Search for the cell housing the specified text and yield its (x, y) center coordinate. 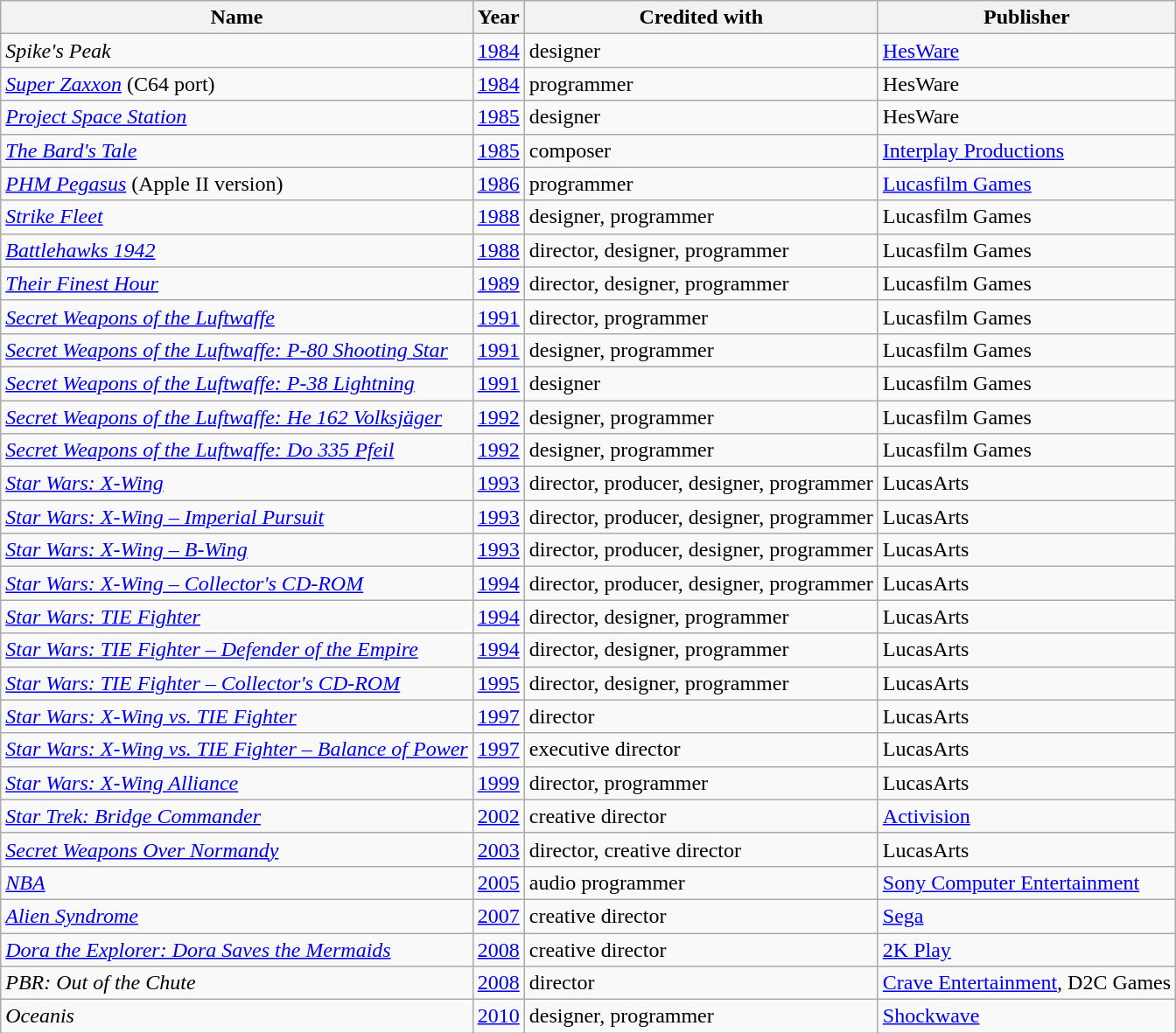
Secret Weapons of the Luftwaffe: P-38 Lightning (236, 383)
Dora the Explorer: Dora Saves the Mermaids (236, 949)
Star Wars: X-Wing – B-Wing (236, 550)
Year (499, 17)
Secret Weapons of the Luftwaffe: P-80 Shooting Star (236, 350)
Spike's Peak (236, 51)
Star Wars: X-Wing vs. TIE Fighter (236, 716)
The Bard's Tale (236, 150)
audio programmer (701, 883)
Star Wars: TIE Fighter – Defender of the Empire (236, 650)
Secret Weapons Over Normandy (236, 849)
1999 (499, 783)
Star Wars: TIE Fighter – Collector's CD-ROM (236, 683)
Star Trek: Bridge Commander (236, 816)
2002 (499, 816)
director, creative director (701, 849)
Credited with (701, 17)
Secret Weapons of the Luftwaffe: He 162 Volksjäger (236, 417)
2003 (499, 849)
PBR: Out of the Chute (236, 983)
Star Wars: TIE Fighter (236, 617)
Crave Entertainment, D2C Games (1026, 983)
Sony Computer Entertainment (1026, 883)
1995 (499, 683)
Star Wars: X-Wing Alliance (236, 783)
Sega (1026, 916)
Star Wars: X-Wing vs. TIE Fighter – Balance of Power (236, 750)
PHM Pegasus (Apple II version) (236, 184)
Shockwave (1026, 1016)
Project Space Station (236, 117)
Publisher (1026, 17)
Star Wars: X-Wing (236, 484)
Super Zaxxon (C64 port) (236, 84)
executive director (701, 750)
Battlehawks 1942 (236, 250)
NBA (236, 883)
2007 (499, 916)
Their Finest Hour (236, 283)
Oceanis (236, 1016)
Activision (1026, 816)
Star Wars: X-Wing – Collector's CD-ROM (236, 583)
1986 (499, 184)
2005 (499, 883)
1989 (499, 283)
Secret Weapons of the Luftwaffe: Do 335 Pfeil (236, 450)
Strike Fleet (236, 217)
Star Wars: X-Wing – Imperial Pursuit (236, 517)
Secret Weapons of the Luftwaffe (236, 317)
2010 (499, 1016)
Interplay Productions (1026, 150)
Alien Syndrome (236, 916)
2K Play (1026, 949)
composer (701, 150)
Name (236, 17)
